From the cell containing the given text, extract its center point as [x, y] coordinate. 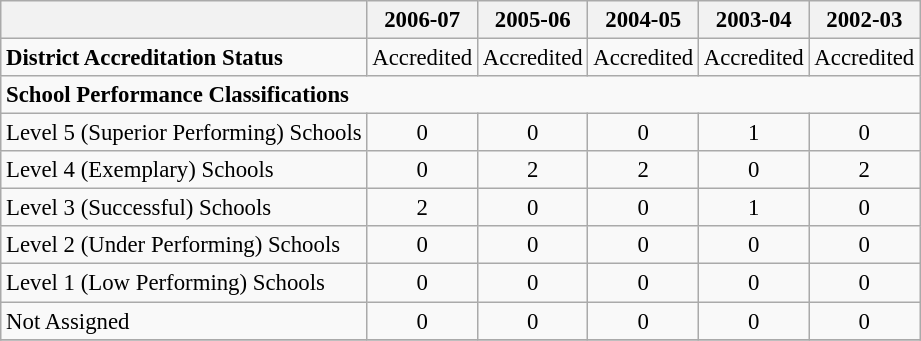
Not Assigned [184, 321]
School Performance Classifications [460, 95]
2003-04 [754, 20]
Level 1 (Low Performing) Schools [184, 283]
Level 2 (Under Performing) Schools [184, 245]
Level 3 (Successful) Schools [184, 208]
District Accreditation Status [184, 58]
2006-07 [422, 20]
2002-03 [864, 20]
Level 4 (Exemplary) Schools [184, 170]
2004-05 [644, 20]
2005-06 [532, 20]
Level 5 (Superior Performing) Schools [184, 133]
